Return [X, Y] of the center of cell containing provided text 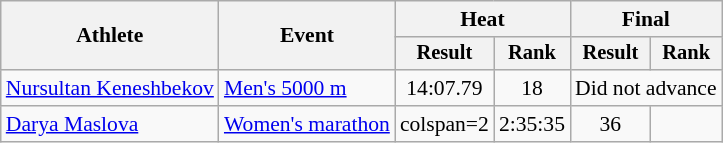
18 [532, 88]
36 [610, 124]
14:07.79 [444, 88]
2:35:35 [532, 124]
Heat [482, 19]
Darya Maslova [110, 124]
Women's marathon [307, 124]
colspan=2 [444, 124]
Men's 5000 m [307, 88]
Event [307, 36]
Final [646, 19]
Did not advance [646, 88]
Athlete [110, 36]
Nursultan Keneshbekov [110, 88]
